Determine the [x, y] coordinate at the center of the cell enclosing the given text.  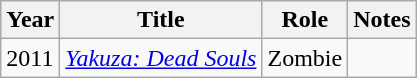
Notes [382, 20]
Yakuza: Dead Souls [161, 58]
Role [305, 20]
Title [161, 20]
Zombie [305, 58]
2011 [30, 58]
Year [30, 20]
